Extract the [X, Y] coordinate from the center of the cell holding the provided text.  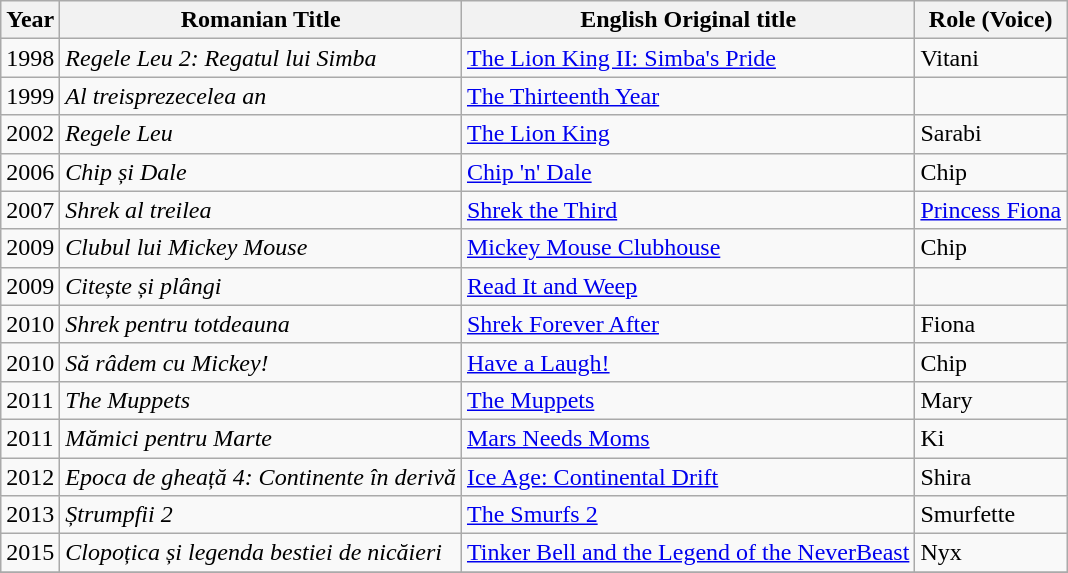
Chip 'n' Dale [688, 172]
The Lion King [688, 134]
Vitani [991, 58]
Ștrumpfii 2 [261, 515]
Mars Needs Moms [688, 438]
Read It and Weep [688, 286]
Sarabi [991, 134]
Fiona [991, 324]
Regele Leu [261, 134]
Ki [991, 438]
1998 [30, 58]
Clubul lui Mickey Mouse [261, 248]
Shrek Forever After [688, 324]
2013 [30, 515]
Year [30, 20]
Shrek pentru totdeauna [261, 324]
Tinker Bell and the Legend of the NeverBeast [688, 553]
2007 [30, 210]
The Thirteenth Year [688, 96]
Have a Laugh! [688, 362]
Mămici pentru Marte [261, 438]
2006 [30, 172]
Shrek the Third [688, 210]
Chip și Dale [261, 172]
Clopoțica și legenda bestiei de nicăieri [261, 553]
2002 [30, 134]
The Lion King II: Simba's Pride [688, 58]
Shrek al treilea [261, 210]
Epoca de gheață 4: Continente în derivă [261, 477]
Să râdem cu Mickey! [261, 362]
English Original title [688, 20]
Smurfette [991, 515]
Citește și plângi [261, 286]
Regele Leu 2: Regatul lui Simba [261, 58]
Role (Voice) [991, 20]
Ice Age: Continental Drift [688, 477]
The Smurfs 2 [688, 515]
2015 [30, 553]
Mickey Mouse Clubhouse [688, 248]
Princess Fiona [991, 210]
2012 [30, 477]
Shira [991, 477]
1999 [30, 96]
Mary [991, 400]
Al treisprezecelea an [261, 96]
Nyx [991, 553]
Romanian Title [261, 20]
